Provide the [X, Y] coordinate of the cell's center where the given text is located.  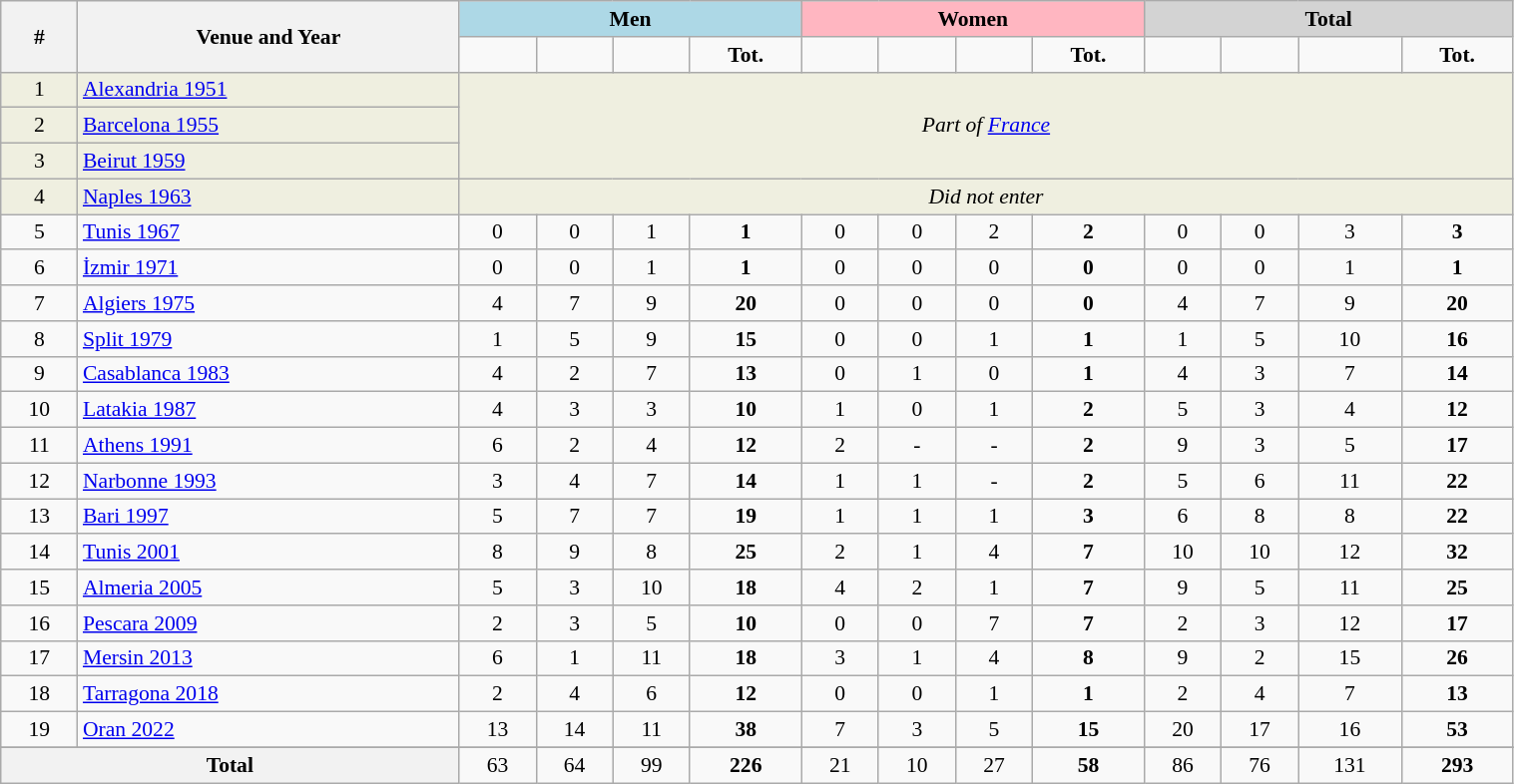
Algiers 1975 [268, 303]
Tunis 2001 [268, 553]
86 [1182, 765]
32 [1457, 553]
Split 1979 [268, 339]
76 [1260, 765]
53 [1457, 730]
Barcelona 1955 [268, 126]
Beirut 1959 [268, 162]
64 [575, 765]
Athens 1991 [268, 446]
27 [994, 765]
Latakia 1987 [268, 410]
Tunis 1967 [268, 232]
58 [1089, 765]
99 [651, 765]
Naples 1963 [268, 196]
Men [631, 19]
Part of France [986, 126]
İzmir 1971 [268, 268]
Narbonne 1993 [268, 481]
Venue and Year [268, 36]
Pescara 2009 [268, 623]
Oran 2022 [268, 730]
26 [1457, 658]
63 [497, 765]
226 [746, 765]
293 [1457, 765]
Alexandria 1951 [268, 90]
Women [972, 19]
38 [746, 730]
21 [840, 765]
Did not enter [986, 196]
Mersin 2013 [268, 658]
Casablanca 1983 [268, 374]
Almeria 2005 [268, 588]
Tarragona 2018 [268, 694]
131 [1349, 765]
# [40, 36]
Bari 1997 [268, 517]
